Detect which cell encompasses the target text, then output its [x, y] center coordinate. 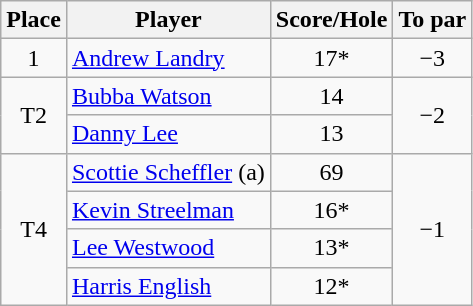
Scottie Scheffler (a) [168, 172]
13* [332, 248]
Andrew Landry [168, 58]
13 [332, 134]
Lee Westwood [168, 248]
Harris English [168, 286]
14 [332, 96]
12* [332, 286]
Danny Lee [168, 134]
69 [332, 172]
−2 [432, 115]
Bubba Watson [168, 96]
Place [34, 20]
16* [332, 210]
Score/Hole [332, 20]
Kevin Streelman [168, 210]
Player [168, 20]
To par [432, 20]
−1 [432, 229]
T4 [34, 229]
T2 [34, 115]
−3 [432, 58]
1 [34, 58]
17* [332, 58]
